From the cell containing the given text, extract its center point as (x, y) coordinate. 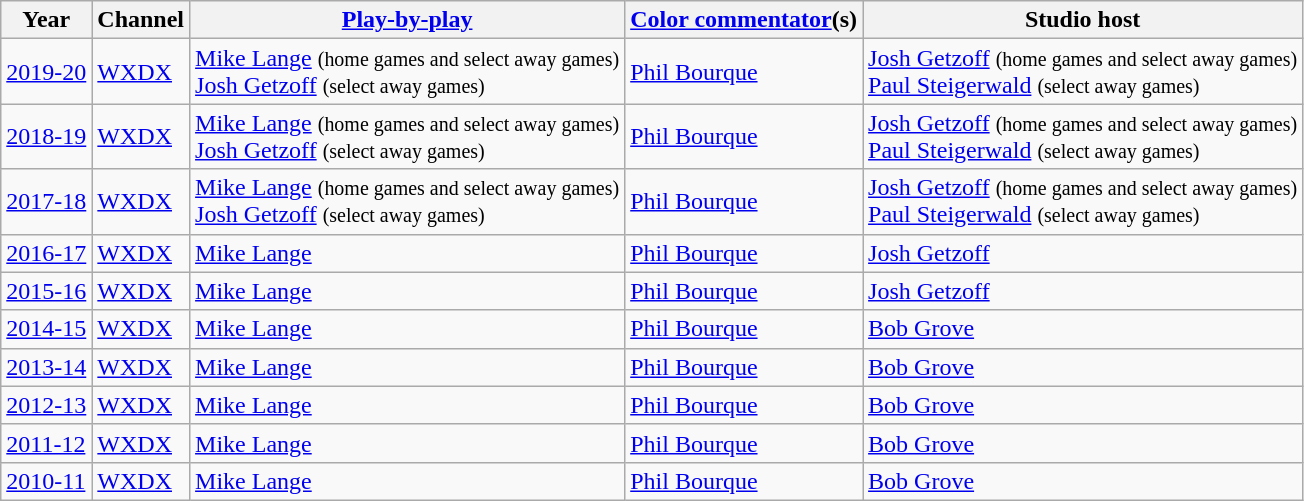
2018-19 (46, 136)
Color commentator(s) (744, 20)
Year (46, 20)
Studio host (1083, 20)
2017-18 (46, 202)
2015-16 (46, 291)
Channel (141, 20)
2010-11 (46, 481)
2011-12 (46, 443)
2016-17 (46, 253)
2013-14 (46, 367)
Play-by-play (408, 20)
2014-15 (46, 329)
2019-20 (46, 72)
2012-13 (46, 405)
